Capture the cell that displays the provided text and extract its (x, y) central coordinate. 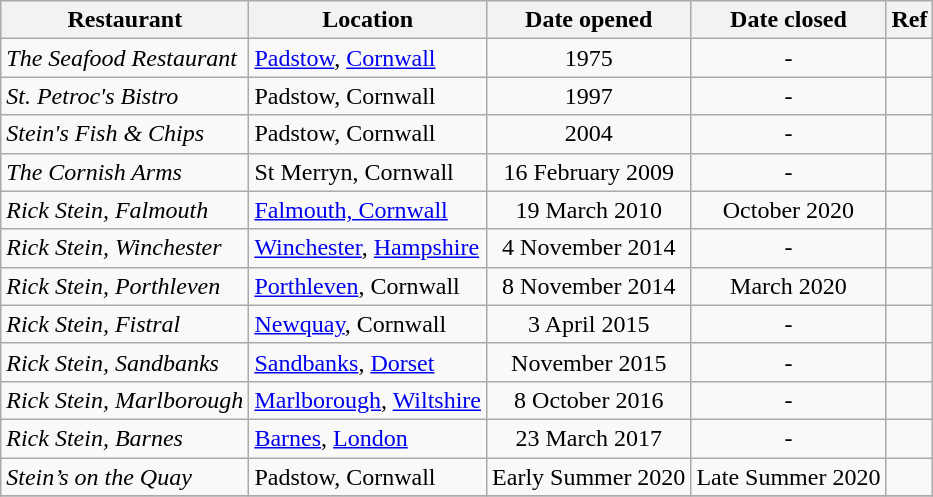
Rick Stein, Fistral (125, 324)
4 November 2014 (589, 248)
Late Summer 2020 (788, 477)
Location (368, 20)
2004 (589, 134)
Sandbanks, Dorset (368, 362)
Barnes, London (368, 438)
Restaurant (125, 20)
8 November 2014 (589, 286)
Early Summer 2020 (589, 477)
Falmouth, Cornwall (368, 210)
Rick Stein, Sandbanks (125, 362)
November 2015 (589, 362)
St. Petroc's Bistro (125, 96)
Stein’s on the Quay (125, 477)
19 March 2010 (589, 210)
Porthleven, Cornwall (368, 286)
Marlborough, Wiltshire (368, 400)
St Merryn, Cornwall (368, 172)
Stein's Fish & Chips (125, 134)
16 February 2009 (589, 172)
Rick Stein, Barnes (125, 438)
Winchester, Hampshire (368, 248)
Rick Stein, Falmouth (125, 210)
3 April 2015 (589, 324)
23 March 2017 (589, 438)
1975 (589, 58)
Date closed (788, 20)
The Seafood Restaurant (125, 58)
The Cornish Arms (125, 172)
Newquay, Cornwall (368, 324)
March 2020 (788, 286)
October 2020 (788, 210)
Ref (910, 20)
1997 (589, 96)
Date opened (589, 20)
Rick Stein, Porthleven (125, 286)
Rick Stein, Marlborough (125, 400)
Rick Stein, Winchester (125, 248)
8 October 2016 (589, 400)
